For the text-containing cell, return its midpoint in (x, y) coordinate format. 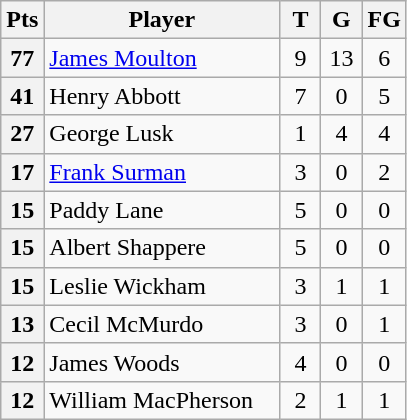
41 (22, 96)
Henry Abbott (162, 96)
James Woods (162, 362)
G (342, 20)
William MacPherson (162, 400)
27 (22, 134)
9 (300, 58)
T (300, 20)
Cecil McMurdo (162, 324)
Pts (22, 20)
Albert Shappere (162, 248)
6 (384, 58)
Paddy Lane (162, 210)
George Lusk (162, 134)
James Moulton (162, 58)
Frank Surman (162, 172)
FG (384, 20)
17 (22, 172)
7 (300, 96)
Player (162, 20)
Leslie Wickham (162, 286)
77 (22, 58)
